Search for the cell housing the specified text and yield its [x, y] center coordinate. 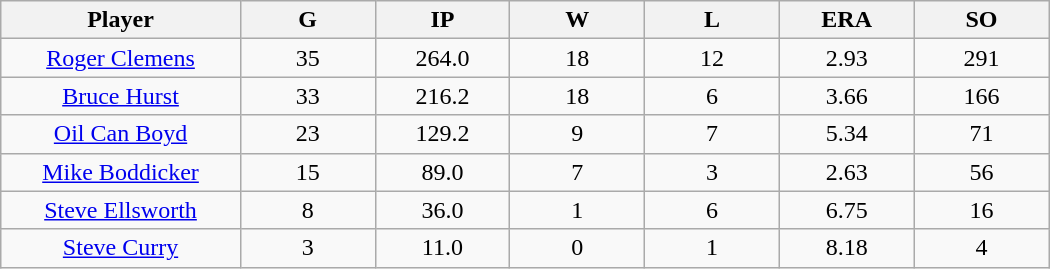
Steve Curry [121, 248]
8 [308, 210]
23 [308, 134]
71 [982, 134]
12 [712, 58]
166 [982, 96]
216.2 [442, 96]
129.2 [442, 134]
291 [982, 58]
89.0 [442, 172]
2.63 [846, 172]
15 [308, 172]
Steve Ellsworth [121, 210]
G [308, 20]
W [578, 20]
56 [982, 172]
3.66 [846, 96]
ERA [846, 20]
Bruce Hurst [121, 96]
Mike Boddicker [121, 172]
2.93 [846, 58]
8.18 [846, 248]
9 [578, 134]
4 [982, 248]
5.34 [846, 134]
L [712, 20]
Oil Can Boyd [121, 134]
36.0 [442, 210]
SO [982, 20]
264.0 [442, 58]
Roger Clemens [121, 58]
IP [442, 20]
33 [308, 96]
35 [308, 58]
16 [982, 210]
6.75 [846, 210]
0 [578, 248]
11.0 [442, 248]
Player [121, 20]
